Identify which cell holds the provided text, then report its [x, y] central coordinate. 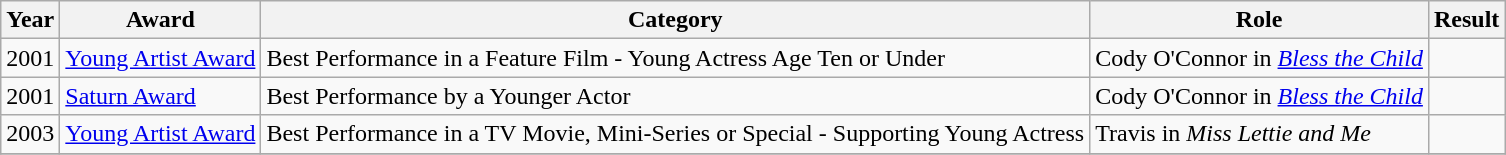
Category [676, 20]
Best Performance in a Feature Film - Young Actress Age Ten or Under [676, 58]
Best Performance by a Younger Actor [676, 96]
Travis in Miss Lettie and Me [1260, 134]
Best Performance in a TV Movie, Mini-Series or Special - Supporting Young Actress [676, 134]
Award [160, 20]
Saturn Award [160, 96]
Role [1260, 20]
Year [30, 20]
2003 [30, 134]
Result [1466, 20]
